Identify which cell holds the provided text, then report its [X, Y] central coordinate. 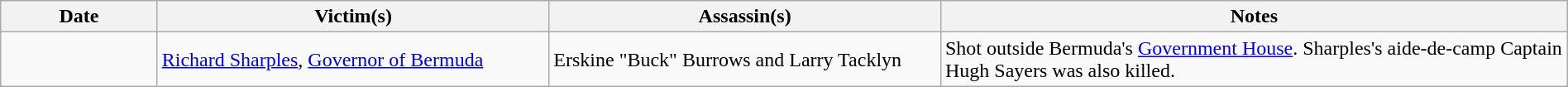
Assassin(s) [745, 17]
Shot outside Bermuda's Government House. Sharples's aide-de-camp Captain Hugh Sayers was also killed. [1254, 60]
Date [79, 17]
Victim(s) [353, 17]
Erskine "Buck" Burrows and Larry Tacklyn [745, 60]
Richard Sharples, Governor of Bermuda [353, 60]
Notes [1254, 17]
